Identify which cell holds the provided text, then report its [X, Y] central coordinate. 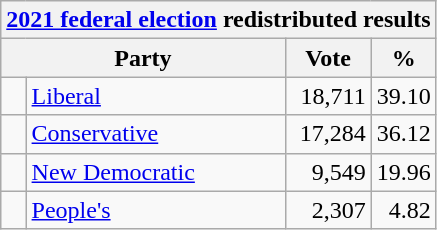
18,711 [328, 96]
% [404, 58]
Vote [328, 58]
36.12 [404, 134]
People's [156, 210]
17,284 [328, 134]
New Democratic [156, 172]
9,549 [328, 172]
Party [143, 58]
Liberal [156, 96]
39.10 [404, 96]
19.96 [404, 172]
Conservative [156, 134]
4.82 [404, 210]
2,307 [328, 210]
2021 federal election redistributed results [218, 20]
